Find where the given text appears and provide that cell's center as (x, y) coordinate. 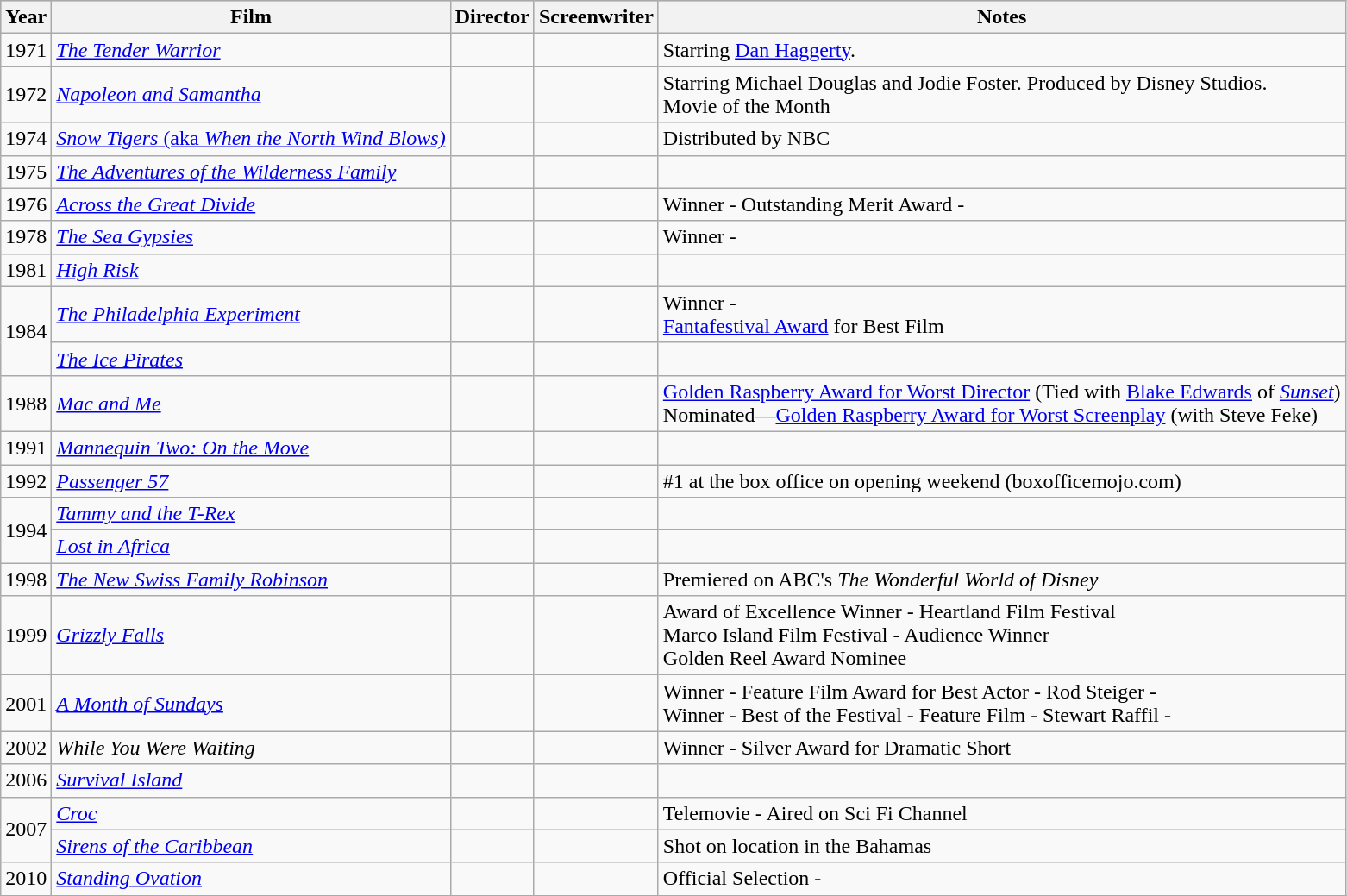
Starring Dan Haggerty. (1002, 50)
1992 (26, 480)
2007 (26, 830)
Winner - Feature Film Award for Best Actor - Rod Steiger - Winner - Best of the Festival - Feature Film - Stewart Raffil - (1002, 704)
The Tender Warrior (251, 50)
Starring Michael Douglas and Jodie Foster. Produced by Disney Studios. Movie of the Month (1002, 95)
Survival Island (251, 780)
The Adventures of the Wilderness Family (251, 172)
Award of Excellence Winner - Heartland Film FestivalMarco Island Film Festival - Audience WinnerGolden Reel Award Nominee (1002, 636)
While You Were Waiting (251, 748)
1972 (26, 95)
1974 (26, 139)
Notes (1002, 17)
1991 (26, 448)
Winner - Fantafestival Award for Best Film (1002, 314)
1975 (26, 172)
Winner - Outstanding Merit Award - (1002, 204)
2002 (26, 748)
1984 (26, 331)
A Month of Sundays (251, 704)
Screenwriter (596, 17)
1981 (26, 270)
1994 (26, 530)
Lost in Africa (251, 547)
Official Selection - (1002, 879)
Snow Tigers (aka When the North Wind Blows) (251, 139)
Director (492, 17)
Winner - Silver Award for Dramatic Short (1002, 748)
2001 (26, 704)
Shot on location in the Bahamas (1002, 846)
Sirens of the Caribbean (251, 846)
Film (251, 17)
2010 (26, 879)
1978 (26, 237)
Across the Great Divide (251, 204)
Golden Raspberry Award for Worst Director (Tied with Blake Edwards of Sunset)Nominated—Golden Raspberry Award for Worst Screenplay (with Steve Feke) (1002, 404)
2006 (26, 780)
Napoleon and Samantha (251, 95)
The Sea Gypsies (251, 237)
Year (26, 17)
High Risk (251, 270)
Standing Ovation (251, 879)
1976 (26, 204)
The Philadelphia Experiment (251, 314)
1971 (26, 50)
The Ice Pirates (251, 359)
Tammy and the T-Rex (251, 514)
The New Swiss Family Robinson (251, 580)
Croc (251, 813)
Premiered on ABC's The Wonderful World of Disney (1002, 580)
Mannequin Two: On the Move (251, 448)
1998 (26, 580)
Telemovie - Aired on Sci Fi Channel (1002, 813)
1999 (26, 636)
Grizzly Falls (251, 636)
1988 (26, 404)
Passenger 57 (251, 480)
#1 at the box office on opening weekend (boxofficemojo.com) (1002, 480)
Mac and Me (251, 404)
Winner - (1002, 237)
Distributed by NBC (1002, 139)
